Extract the (x, y) coordinate from the center of the cell holding the provided text.  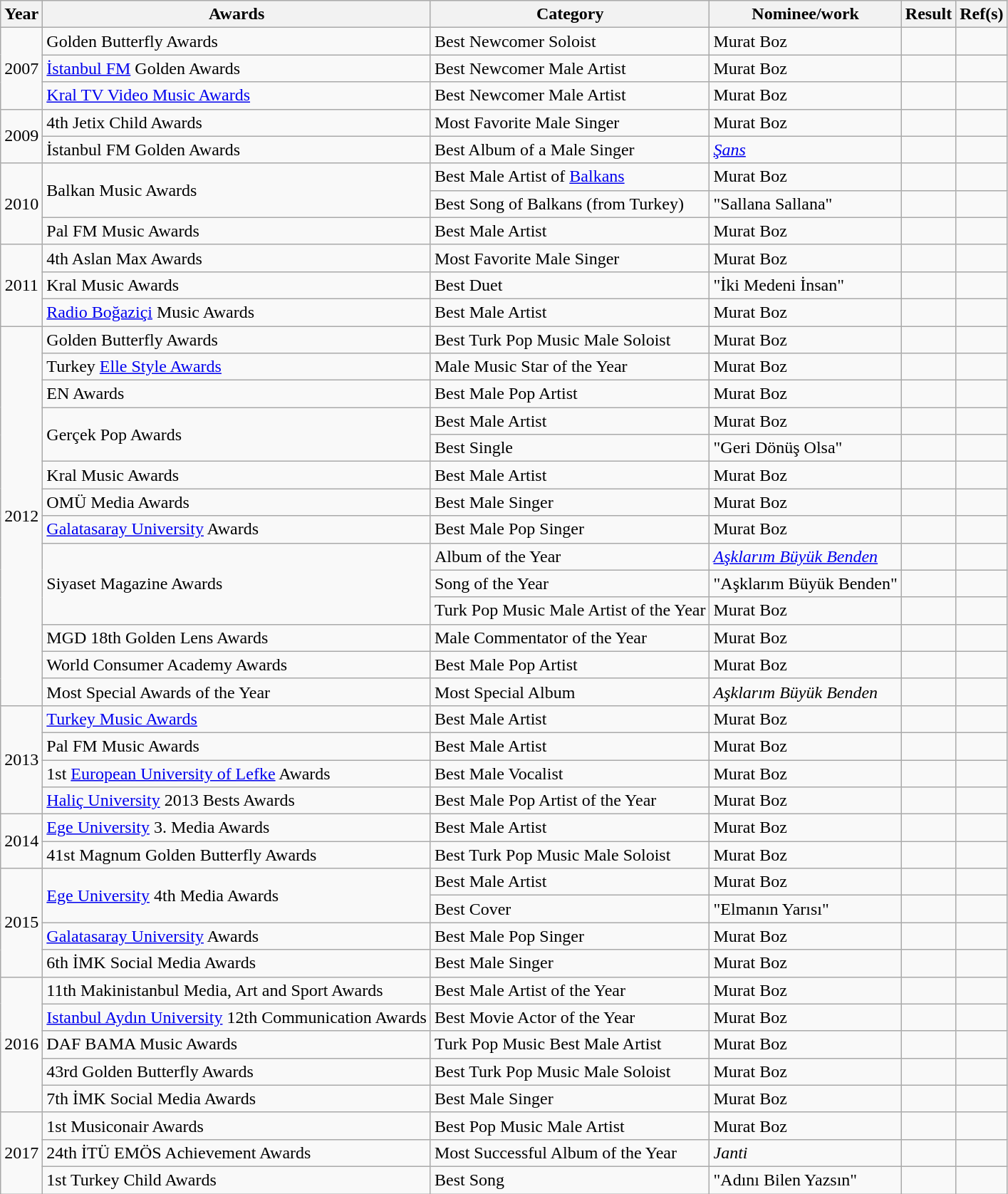
Istanbul Aydın University 12th Communication Awards (237, 1017)
Ege University 4th Media Awards (237, 895)
OMÜ Media Awards (237, 502)
World Consumer Academy Awards (237, 665)
Best Male Artist of Balkans (570, 177)
Best Pop Music Male Artist (570, 1126)
Male Music Star of the Year (570, 367)
Most Special Awards of the Year (237, 692)
"Elmanın Yarısı" (805, 909)
Ref(s) (982, 14)
Gerçek Pop Awards (237, 435)
Ege University 3. Media Awards (237, 828)
Best Song of Balkans (from Turkey) (570, 204)
Best Male Artist of the Year (570, 990)
1st Musiconair Awards (237, 1126)
43rd Golden Butterfly Awards (237, 1071)
2010 (21, 204)
"Aşklarım Büyük Benden" (805, 583)
Best Song (570, 1180)
EN Awards (237, 394)
DAF BAMA Music Awards (237, 1044)
Category (570, 14)
4th Aslan Max Awards (237, 258)
"İki Medeni İnsan" (805, 285)
Song of the Year (570, 583)
Best Cover (570, 909)
MGD 18th Golden Lens Awards (237, 638)
Best Single (570, 448)
Turk Pop Music Best Male Artist (570, 1044)
2016 (21, 1044)
2017 (21, 1153)
Balkan Music Awards (237, 190)
"Adını Bilen Yazsın" (805, 1180)
Radio Boğaziçi Music Awards (237, 312)
Most Special Album (570, 692)
1st European University of Lefke Awards (237, 773)
2013 (21, 759)
Haliç University 2013 Bests Awards (237, 801)
Best Album of a Male Singer (570, 150)
Nominee/work (805, 14)
Kral TV Video Music Awards (237, 95)
2014 (21, 841)
2007 (21, 68)
Siyaset Magazine Awards (237, 583)
Most Successful Album of the Year (570, 1153)
2012 (21, 516)
Best Male Vocalist (570, 773)
Best Male Pop Artist of the Year (570, 801)
4th Jetix Child Awards (237, 123)
11th Makinistanbul Media, Art and Sport Awards (237, 990)
41st Magnum Golden Butterfly Awards (237, 855)
2011 (21, 285)
Year (21, 14)
6th İMK Social Media Awards (237, 963)
Şans (805, 150)
Awards (237, 14)
24th İTÜ EMÖS Achievement Awards (237, 1153)
Result (928, 14)
Best Duet (570, 285)
Best Movie Actor of the Year (570, 1017)
Turk Pop Music Male Artist of the Year (570, 611)
Album of the Year (570, 556)
"Geri Dönüş Olsa" (805, 448)
2015 (21, 923)
Best Newcomer Soloist (570, 41)
Turkey Elle Style Awards (237, 367)
Janti (805, 1153)
7th İMK Social Media Awards (237, 1099)
Turkey Music Awards (237, 719)
2009 (21, 136)
Male Commentator of the Year (570, 638)
"Sallana Sallana" (805, 204)
1st Turkey Child Awards (237, 1180)
